From the cell containing the given text, extract its center point as [x, y] coordinate. 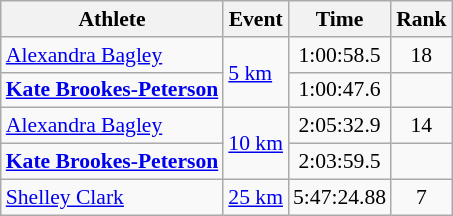
5:47:24.88 [340, 197]
25 km [256, 197]
18 [422, 55]
1:00:58.5 [340, 55]
2:03:59.5 [340, 162]
Rank [422, 19]
Event [256, 19]
2:05:32.9 [340, 126]
5 km [256, 72]
Time [340, 19]
14 [422, 126]
10 km [256, 144]
1:00:47.6 [340, 90]
Shelley Clark [112, 197]
Athlete [112, 19]
7 [422, 197]
